Pinpoint the cell where the given text exists, returning its [x, y] midpoint coordinate. 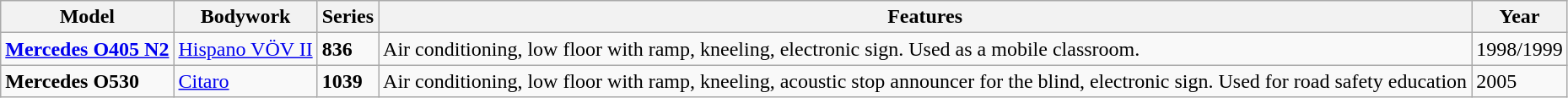
836 [348, 49]
Air conditioning, low floor with ramp, kneeling, electronic sign. Used as a mobile classroom. [925, 49]
Hispano VÖV II [245, 49]
Series [348, 17]
Mercedes O405 N2 [88, 49]
Features [925, 17]
Year [1520, 17]
Citaro [245, 81]
Air conditioning, low floor with ramp, kneeling, acoustic stop announcer for the blind, electronic sign. Used for road safety education [925, 81]
1998/1999 [1520, 49]
1039 [348, 81]
Bodywork [245, 17]
2005 [1520, 81]
Mercedes O530 [88, 81]
Model [88, 17]
